Provide the (X, Y) coordinate of the cell's center where the given text is located.  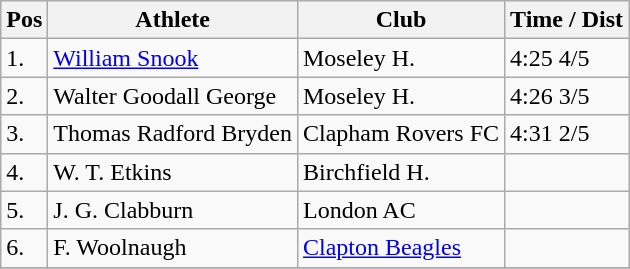
J. G. Clabburn (173, 210)
3. (24, 134)
London AC (400, 210)
Clapton Beagles (400, 248)
Walter Goodall George (173, 96)
1. (24, 58)
W. T. Etkins (173, 172)
Birchfield H. (400, 172)
Pos (24, 20)
Athlete (173, 20)
Clapham Rovers FC (400, 134)
William Snook (173, 58)
Time / Dist (567, 20)
4:25 4/5 (567, 58)
4:26 3/5 (567, 96)
2. (24, 96)
6. (24, 248)
Club (400, 20)
4:31 2/5 (567, 134)
4. (24, 172)
5. (24, 210)
Thomas Radford Bryden (173, 134)
F. Woolnaugh (173, 248)
